Provide the [x, y] coordinate of the cell's center where the given text is located.  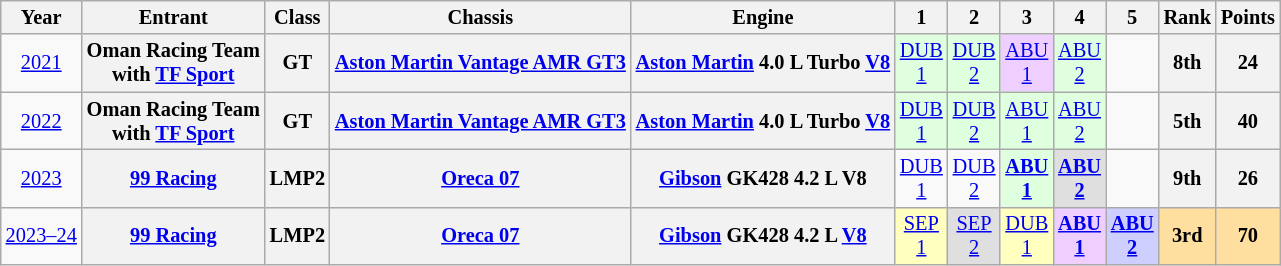
Class [298, 17]
40 [1248, 121]
5 [1132, 17]
1 [922, 17]
2 [974, 17]
Engine [763, 17]
8th [1188, 63]
3 [1026, 17]
Rank [1188, 17]
26 [1248, 178]
24 [1248, 63]
9th [1188, 178]
70 [1248, 236]
2021 [42, 63]
3rd [1188, 236]
2022 [42, 121]
Year [42, 17]
Entrant [174, 17]
2023 [42, 178]
SEP2 [974, 236]
4 [1080, 17]
Chassis [480, 17]
SEP1 [922, 236]
5th [1188, 121]
Points [1248, 17]
2023–24 [42, 236]
